Provide the (X, Y) coordinate of the cell's center where the given text is located.  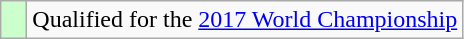
Qualified for the 2017 World Championship (245, 20)
